Capture the cell that displays the provided text and extract its (X, Y) central coordinate. 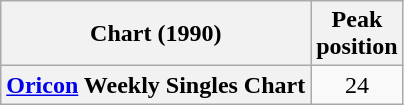
Chart (1990) (156, 34)
24 (357, 85)
Oricon Weekly Singles Chart (156, 85)
Peakposition (357, 34)
